Provide the [X, Y] coordinate of the cell's center where the given text is located.  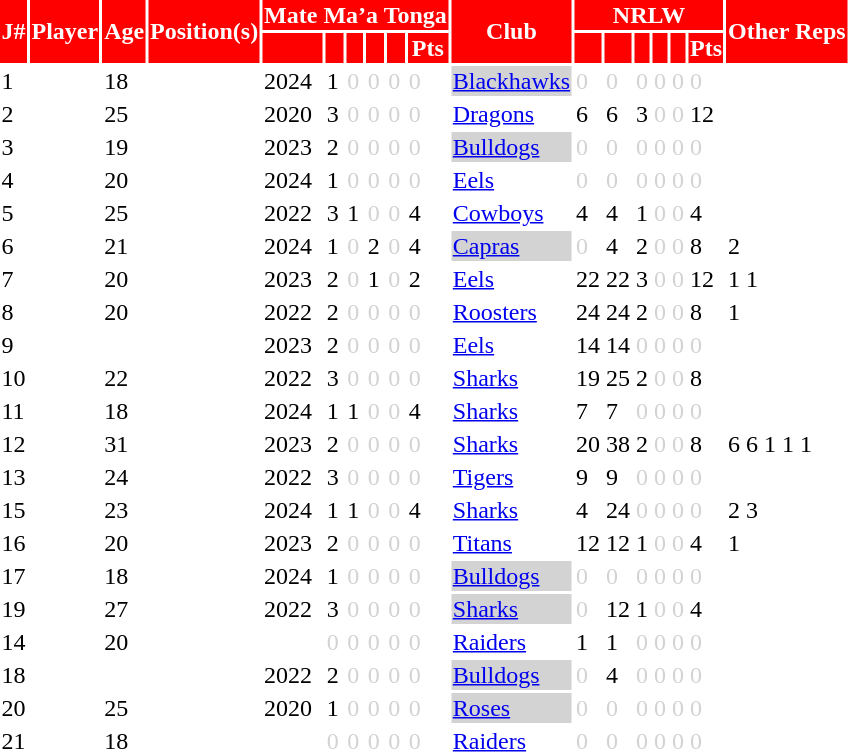
NRLW [650, 15]
2 3 [788, 510]
31 [124, 444]
J# [14, 32]
27 [124, 609]
Club [511, 32]
13 [14, 477]
Dragons [511, 114]
16 [14, 543]
Raiders [511, 642]
5 [14, 213]
11 [14, 411]
Age [124, 32]
Roses [511, 708]
Roosters [511, 312]
15 [14, 510]
Other Reps [788, 32]
Player [65, 32]
Titans [511, 543]
21 [124, 246]
10 [14, 378]
1 1 [788, 279]
6 6 1 1 1 [788, 444]
Cowboys [511, 213]
Blackhawks [511, 81]
Position(s) [204, 32]
38 [618, 444]
23 [124, 510]
17 [14, 576]
Tigers [511, 477]
Mate Ma’a Tonga [356, 15]
Capras [511, 246]
